Search for the cell housing the specified text and yield its (x, y) center coordinate. 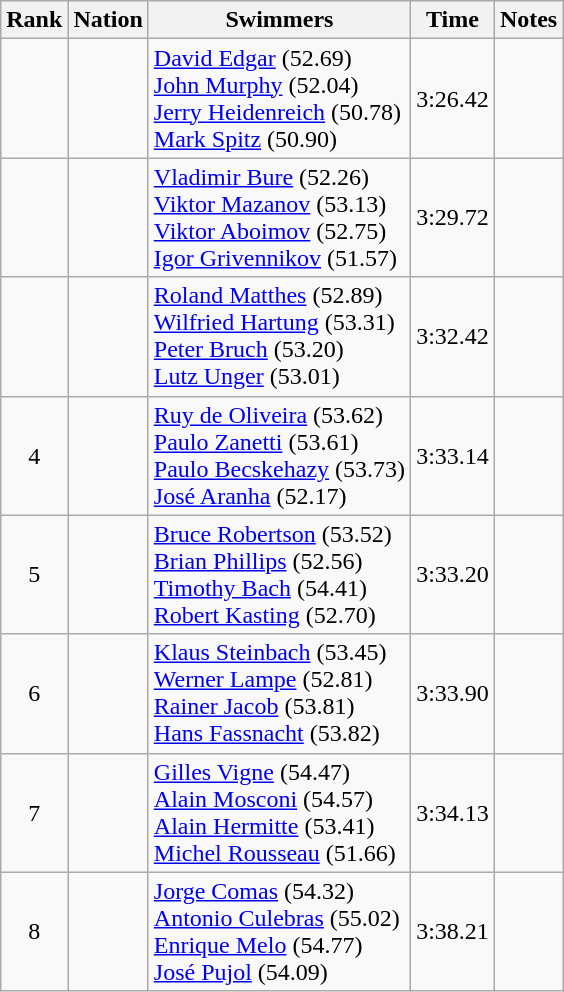
Roland Matthes (52.89) Wilfried Hartung (53.31) Peter Bruch (53.20) Lutz Unger (53.01) (279, 336)
Time (453, 20)
7 (34, 812)
Swimmers (279, 20)
Klaus Steinbach (53.45) Werner Lampe (52.81) Rainer Jacob (53.81) Hans Fassnacht (53.82) (279, 694)
5 (34, 574)
3:38.21 (453, 932)
3:34.13 (453, 812)
Vladimir Bure (52.26) Viktor Mazanov (53.13) Viktor Aboimov (52.75) Igor Grivennikov (51.57) (279, 218)
3:32.42 (453, 336)
3:26.42 (453, 98)
Nation (108, 20)
3:33.14 (453, 456)
6 (34, 694)
Ruy de Oliveira (53.62) Paulo Zanetti (53.61) Paulo Becskehazy (53.73) José Aranha (52.17) (279, 456)
Jorge Comas (54.32) Antonio Culebras (55.02) Enrique Melo (54.77) José Pujol (54.09) (279, 932)
8 (34, 932)
David Edgar (52.69) John Murphy (52.04) Jerry Heidenreich (50.78) Mark Spitz (50.90) (279, 98)
Rank (34, 20)
Bruce Robertson (53.52) Brian Phillips (52.56) Timothy Bach (54.41) Robert Kasting (52.70) (279, 574)
Notes (528, 20)
4 (34, 456)
3:33.90 (453, 694)
Gilles Vigne (54.47) Alain Mosconi (54.57) Alain Hermitte (53.41) Michel Rousseau (51.66) (279, 812)
3:29.72 (453, 218)
3:33.20 (453, 574)
